Capture the cell that displays the provided text and extract its [X, Y] central coordinate. 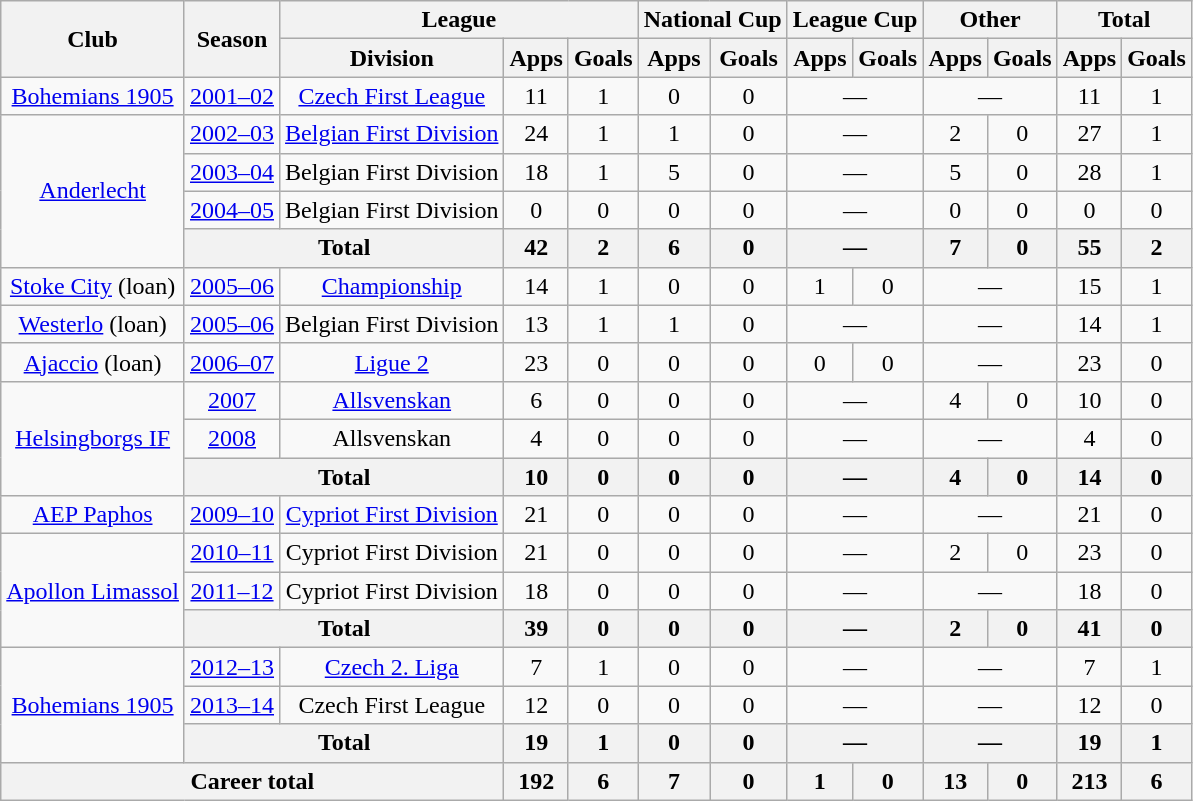
Championship [392, 286]
2013–14 [232, 705]
2008 [232, 438]
2001–02 [232, 96]
Career total [252, 781]
24 [536, 134]
39 [536, 629]
2007 [232, 400]
213 [1089, 781]
Stoke City (loan) [93, 286]
27 [1089, 134]
Division [392, 58]
Westerlo (loan) [93, 324]
Helsingborgs IF [93, 438]
AEP Paphos [93, 515]
2009–10 [232, 515]
Anderlecht [93, 191]
2004–05 [232, 210]
2011–12 [232, 591]
Ligue 2 [392, 362]
55 [1089, 248]
Other [990, 20]
National Cup [712, 20]
2012–13 [232, 667]
2003–04 [232, 172]
League Cup [855, 20]
2006–07 [232, 362]
28 [1089, 172]
League [460, 20]
Ajaccio (loan) [93, 362]
41 [1089, 629]
Club [93, 39]
Apollon Limassol [93, 591]
42 [536, 248]
Season [232, 39]
192 [536, 781]
15 [1089, 286]
Czech 2. Liga [392, 667]
2010–11 [232, 553]
2002–03 [232, 134]
